Detect which cell encompasses the target text, then output its (x, y) center coordinate. 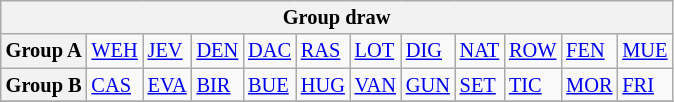
TIC (532, 85)
HUG (323, 85)
MOR (589, 85)
MUE (644, 51)
LOT (376, 51)
FRI (644, 85)
Group draw (337, 17)
NAT (480, 51)
VAN (376, 85)
EVA (168, 85)
GUN (428, 85)
WEH (115, 51)
BIR (218, 85)
ROW (532, 51)
BUE (270, 85)
Group B (44, 85)
FEN (589, 51)
JEV (168, 51)
RAS (323, 51)
Group A (44, 51)
DAC (270, 51)
SET (480, 85)
DIG (428, 51)
DEN (218, 51)
CAS (115, 85)
